Extract the [x, y] coordinate from the center of the cell holding the provided text.  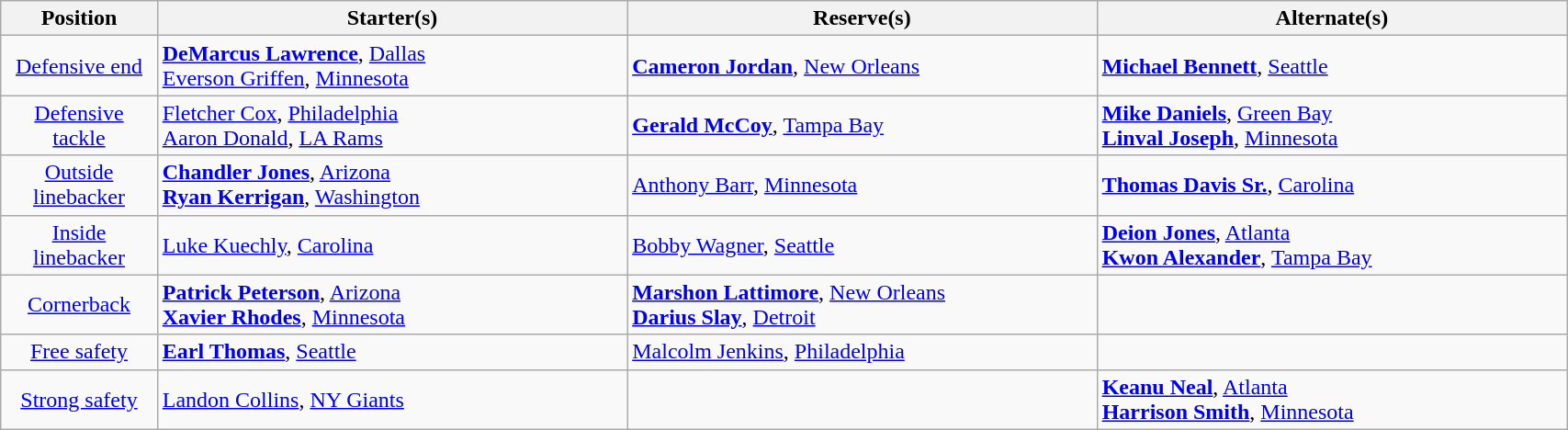
Cameron Jordan, New Orleans [862, 66]
Fletcher Cox, Philadelphia Aaron Donald, LA Rams [391, 125]
Michael Bennett, Seattle [1332, 66]
Free safety [79, 352]
Patrick Peterson, Arizona Xavier Rhodes, Minnesota [391, 305]
Deion Jones, Atlanta Kwon Alexander, Tampa Bay [1332, 244]
Luke Kuechly, Carolina [391, 244]
Inside linebacker [79, 244]
Defensive end [79, 66]
Thomas Davis Sr., Carolina [1332, 186]
Anthony Barr, Minnesota [862, 186]
Reserve(s) [862, 18]
Position [79, 18]
Starter(s) [391, 18]
Keanu Neal, Atlanta Harrison Smith, Minnesota [1332, 399]
Cornerback [79, 305]
Marshon Lattimore, New Orleans Darius Slay, Detroit [862, 305]
Landon Collins, NY Giants [391, 399]
Bobby Wagner, Seattle [862, 244]
Gerald McCoy, Tampa Bay [862, 125]
Outside linebacker [79, 186]
DeMarcus Lawrence, Dallas Everson Griffen, Minnesota [391, 66]
Alternate(s) [1332, 18]
Malcolm Jenkins, Philadelphia [862, 352]
Strong safety [79, 399]
Earl Thomas, Seattle [391, 352]
Chandler Jones, Arizona Ryan Kerrigan, Washington [391, 186]
Defensive tackle [79, 125]
Mike Daniels, Green Bay Linval Joseph, Minnesota [1332, 125]
